Extract the [X, Y] coordinate from the center of the cell holding the provided text.  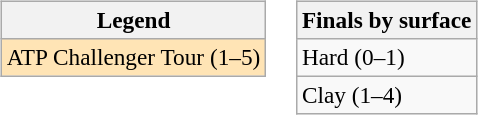
ATP Challenger Tour (1–5) [133, 57]
Legend [133, 20]
Finals by surface [387, 20]
Clay (1–4) [387, 95]
Hard (0–1) [387, 57]
